For the text-containing cell, return its midpoint in (X, Y) coordinate format. 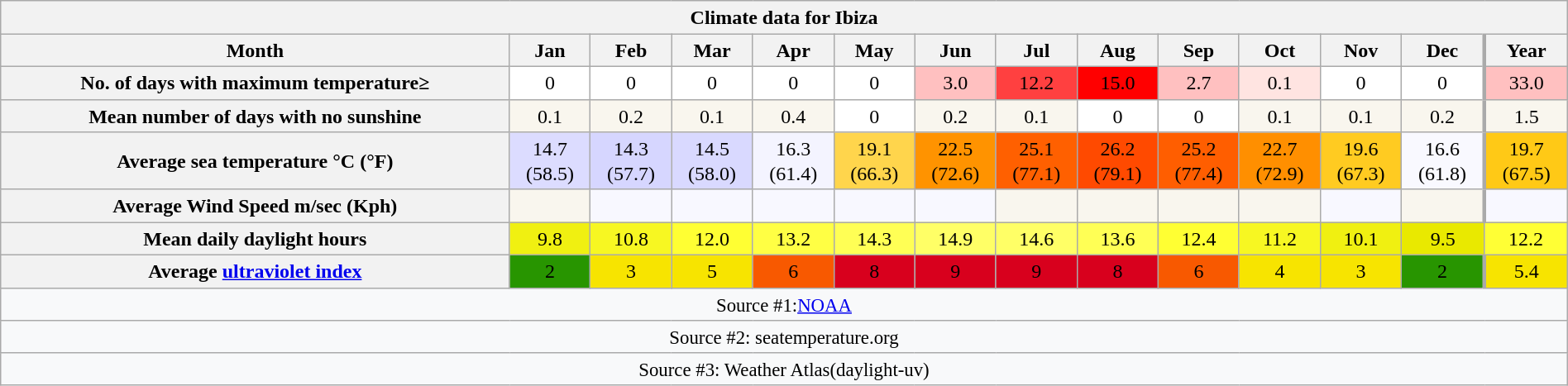
Oct (1279, 50)
19.1(66.3) (874, 160)
Feb (631, 50)
Source #1:NOAA (784, 304)
Dec (1443, 50)
22.7(72.9) (1279, 160)
12.0 (712, 239)
Jan (550, 50)
25.2(77.4) (1198, 160)
Mean daily daylight hours (255, 239)
Nov (1361, 50)
14.6 (1036, 239)
0.4 (793, 116)
Average sea temperature °C (°F) (255, 160)
11.2 (1279, 239)
14.7(58.5) (550, 160)
16.3(61.4) (793, 160)
Source #2: seatemperature.org (784, 337)
12.4 (1198, 239)
5 (712, 271)
Sep (1198, 50)
No. of days with maximum temperature≥ (255, 83)
Jun (955, 50)
May (874, 50)
33.0 (1526, 83)
1.5 (1526, 116)
Jul (1036, 50)
Mean number of days with no sunshine (255, 116)
25.1(77.1) (1036, 160)
Month (255, 50)
Climate data for Ibiza (784, 17)
10.8 (631, 239)
Year (1526, 50)
13.2 (793, 239)
Average ultraviolet index (255, 271)
26.2(79.1) (1117, 160)
3.0 (955, 83)
19.6(67.3) (1361, 160)
9.5 (1443, 239)
Apr (793, 50)
13.6 (1117, 239)
10.1 (1361, 239)
Average Wind Speed m/sec (Kph) (255, 206)
5.4 (1526, 271)
14.3 (874, 239)
15.0 (1117, 83)
9.8 (550, 239)
Aug (1117, 50)
14.9 (955, 239)
22.5(72.6) (955, 160)
14.5(58.0) (712, 160)
Mar (712, 50)
4 (1279, 271)
2.7 (1198, 83)
Source #3: Weather Atlas(daylight-uv) (784, 369)
19.7(67.5) (1526, 160)
14.3(57.7) (631, 160)
16.6(61.8) (1443, 160)
